Provide the (X, Y) coordinate of the cell's center where the given text is located.  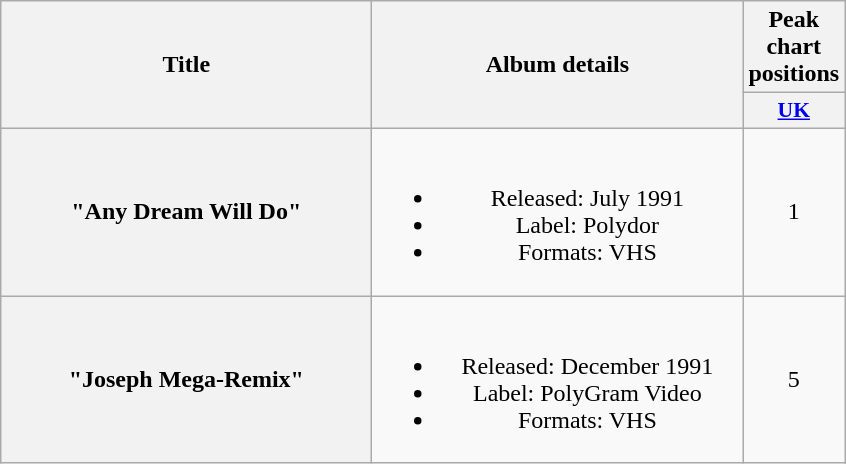
1 (794, 212)
5 (794, 380)
Title (186, 65)
Album details (558, 65)
Released: July 1991Label: PolydorFormats: VHS (558, 212)
"Joseph Mega-Remix" (186, 380)
"Any Dream Will Do" (186, 212)
Released: December 1991Label: PolyGram VideoFormats: VHS (558, 380)
Peak chart positions (794, 47)
UK (794, 111)
